Identify which cell holds the provided text, then report its [x, y] central coordinate. 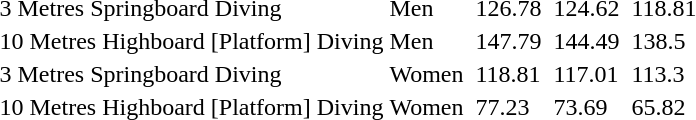
144.49 [586, 41]
Women [426, 74]
Men [426, 41]
147.79 [508, 41]
117.01 [586, 74]
118.81 [508, 74]
